Pinpoint the cell where the given text exists, returning its [x, y] midpoint coordinate. 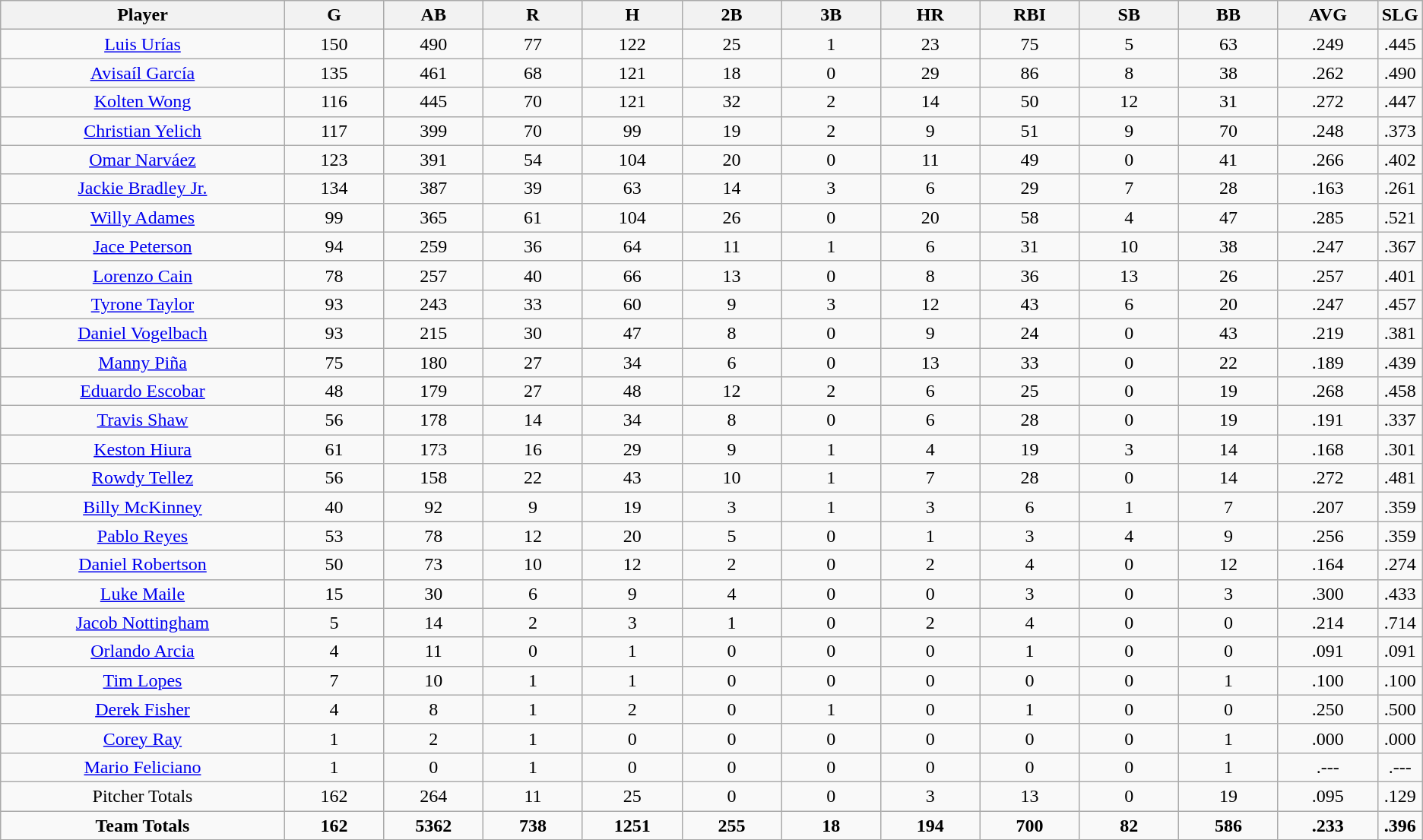
2B [731, 15]
Travis Shaw [143, 420]
.261 [1400, 189]
.457 [1400, 304]
.373 [1400, 131]
.300 [1327, 594]
86 [1029, 73]
.095 [1327, 796]
AVG [1327, 15]
Player [143, 15]
387 [433, 189]
92 [433, 507]
HR [930, 15]
Jackie Bradley Jr. [143, 189]
.248 [1327, 131]
.189 [1327, 363]
H [632, 15]
Jace Peterson [143, 246]
Daniel Vogelbach [143, 333]
.249 [1327, 44]
53 [334, 536]
.164 [1327, 565]
.367 [1400, 246]
179 [433, 391]
243 [433, 304]
.401 [1400, 275]
54 [534, 160]
64 [632, 246]
Christian Yelich [143, 131]
173 [433, 449]
Luis Urías [143, 44]
Mario Feliciano [143, 767]
5362 [433, 825]
134 [334, 189]
Luke Maile [143, 594]
738 [534, 825]
Pitcher Totals [143, 796]
23 [930, 44]
Tim Lopes [143, 680]
1251 [632, 825]
365 [433, 217]
150 [334, 44]
.381 [1400, 333]
Willy Adames [143, 217]
399 [433, 131]
.481 [1400, 478]
3B [832, 15]
116 [334, 102]
Rowdy Tellez [143, 478]
.396 [1400, 825]
117 [334, 131]
AB [433, 15]
.500 [1400, 709]
257 [433, 275]
Omar Narváez [143, 160]
Avisaíl García [143, 73]
Corey Ray [143, 738]
73 [433, 565]
178 [433, 420]
.214 [1327, 623]
586 [1228, 825]
194 [930, 825]
G [334, 15]
49 [1029, 160]
60 [632, 304]
.439 [1400, 363]
215 [433, 333]
Pablo Reyes [143, 536]
RBI [1029, 15]
.447 [1400, 102]
BB [1228, 15]
58 [1029, 217]
Tyrone Taylor [143, 304]
.191 [1327, 420]
Orlando Arcia [143, 651]
66 [632, 275]
.433 [1400, 594]
41 [1228, 160]
77 [534, 44]
.490 [1400, 73]
123 [334, 160]
.268 [1327, 391]
.250 [1327, 709]
94 [334, 246]
700 [1029, 825]
180 [433, 363]
Lorenzo Cain [143, 275]
264 [433, 796]
24 [1029, 333]
.301 [1400, 449]
.445 [1400, 44]
255 [731, 825]
.257 [1327, 275]
Manny Piña [143, 363]
135 [334, 73]
.262 [1327, 73]
39 [534, 189]
.402 [1400, 160]
51 [1029, 131]
.337 [1400, 420]
.266 [1327, 160]
.458 [1400, 391]
490 [433, 44]
Team Totals [143, 825]
391 [433, 160]
.129 [1400, 796]
445 [433, 102]
122 [632, 44]
Derek Fisher [143, 709]
32 [731, 102]
Daniel Robertson [143, 565]
.233 [1327, 825]
158 [433, 478]
.285 [1327, 217]
461 [433, 73]
.256 [1327, 536]
.274 [1400, 565]
.168 [1327, 449]
Eduardo Escobar [143, 391]
.163 [1327, 189]
259 [433, 246]
SLG [1400, 15]
Billy McKinney [143, 507]
.521 [1400, 217]
.219 [1327, 333]
Kolten Wong [143, 102]
Jacob Nottingham [143, 623]
68 [534, 73]
Keston Hiura [143, 449]
16 [534, 449]
82 [1130, 825]
.714 [1400, 623]
SB [1130, 15]
.207 [1327, 507]
R [534, 15]
15 [334, 594]
